For the text-containing cell, return its midpoint in [X, Y] coordinate format. 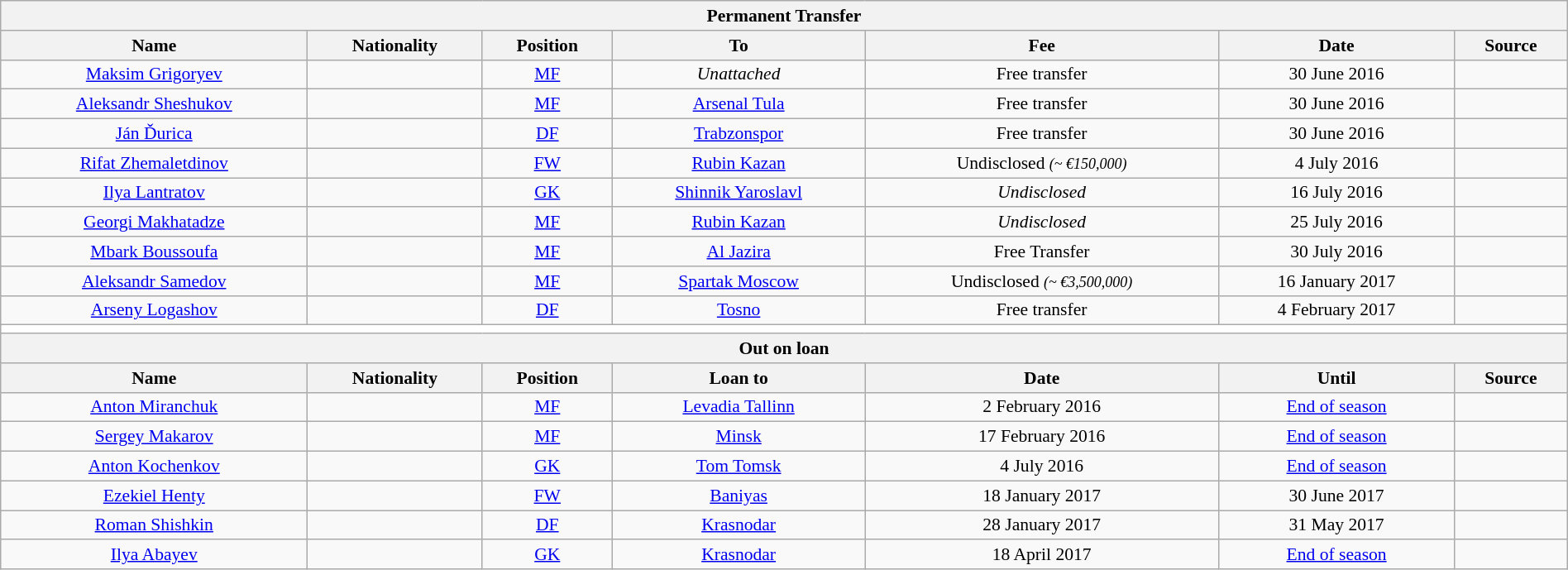
Ilya Lantratov [154, 193]
Aleksandr Sheshukov [154, 104]
Georgi Makhatadze [154, 223]
Free Transfer [1042, 251]
Ilya Abayev [154, 555]
Sergey Makarov [154, 437]
Anton Miranchuk [154, 407]
Baniyas [739, 496]
Ján Ďurica [154, 134]
Anton Kochenkov [154, 467]
Out on loan [784, 348]
31 May 2017 [1336, 525]
28 January 2017 [1042, 525]
2 February 2016 [1042, 407]
18 January 2017 [1042, 496]
Minsk [739, 437]
18 April 2017 [1042, 555]
Tosno [739, 310]
Arseny Logashov [154, 310]
Arsenal Tula [739, 104]
Fee [1042, 46]
Al Jazira [739, 251]
Tom Tomsk [739, 467]
Aleksandr Samedov [154, 281]
Spartak Moscow [739, 281]
Shinnik Yaroslavl [739, 193]
Undisclosed (~ €150,000) [1042, 163]
Roman Shishkin [154, 525]
Rifat Zhemaletdinov [154, 163]
Levadia Tallinn [739, 407]
4 February 2017 [1336, 310]
17 February 2016 [1042, 437]
To [739, 46]
25 July 2016 [1336, 223]
Undisclosed (~ €3,500,000) [1042, 281]
Maksim Grigoryev [154, 74]
Mbark Boussoufa [154, 251]
16 July 2016 [1336, 193]
30 July 2016 [1336, 251]
Unattached [739, 74]
Until [1336, 378]
Ezekiel Henty [154, 496]
Loan to [739, 378]
16 January 2017 [1336, 281]
30 June 2017 [1336, 496]
Permanent Transfer [784, 16]
Trabzonspor [739, 134]
